Scan for the cell matching the given text and deliver its [x, y] coordinate at center. 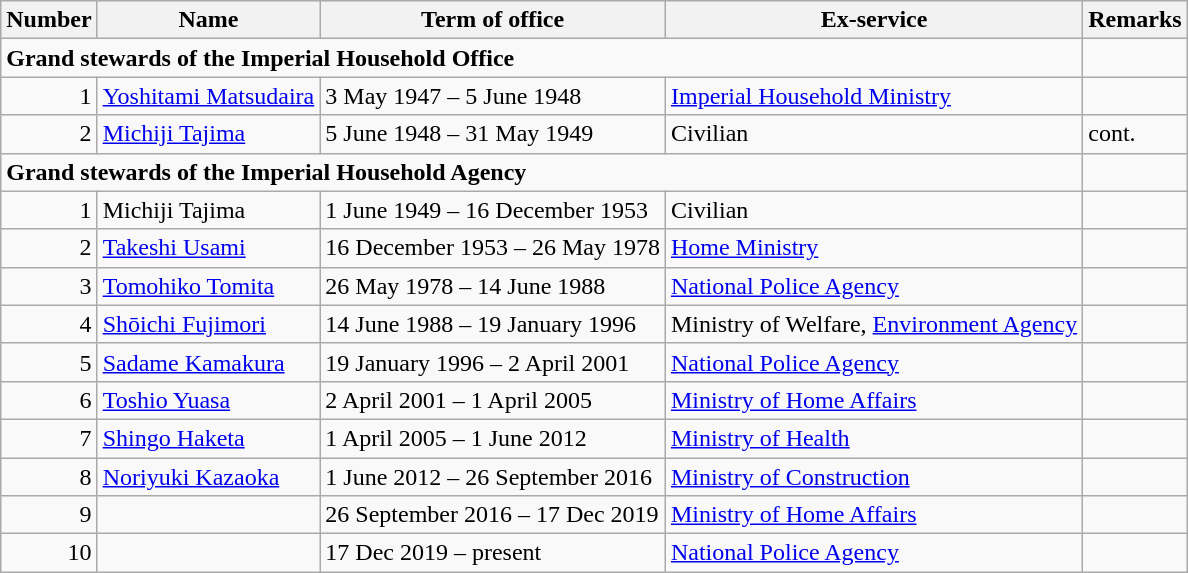
1 June 1949 – 16 December 1953 [493, 210]
Takeshi Usami [208, 248]
8 [49, 477]
16 December 1953 – 26 May 1978 [493, 248]
Grand stewards of the Imperial Household Agency [542, 172]
Grand stewards of the Imperial Household Office [542, 58]
4 [49, 324]
2 April 2001 – 1 April 2005 [493, 400]
14 June 1988 – 19 January 1996 [493, 324]
Ministry of Welfare, Environment Agency [874, 324]
19 January 1996 – 2 April 2001 [493, 362]
Imperial Household Ministry [874, 96]
1 June 2012 – 26 September 2016 [493, 477]
Ministry of Health [874, 438]
17 Dec 2019 – present [493, 553]
3 [49, 286]
Shingo Haketa [208, 438]
Ex-service [874, 20]
Number [49, 20]
26 May 1978 – 14 June 1988 [493, 286]
Name [208, 20]
3 May 1947 – 5 June 1948 [493, 96]
10 [49, 553]
1 April 2005 – 1 June 2012 [493, 438]
7 [49, 438]
Home Ministry [874, 248]
cont. [1135, 134]
Ministry of Construction [874, 477]
Remarks [1135, 20]
Toshio Yuasa [208, 400]
Sadame Kamakura [208, 362]
Yoshitami Matsudaira [208, 96]
Shōichi Fujimori [208, 324]
Noriyuki Kazaoka [208, 477]
6 [49, 400]
Tomohiko Tomita [208, 286]
26 September 2016 – 17 Dec 2019 [493, 515]
Term of office [493, 20]
5 June 1948 – 31 May 1949 [493, 134]
9 [49, 515]
5 [49, 362]
